Extract the [X, Y] coordinate from the center of the cell holding the provided text.  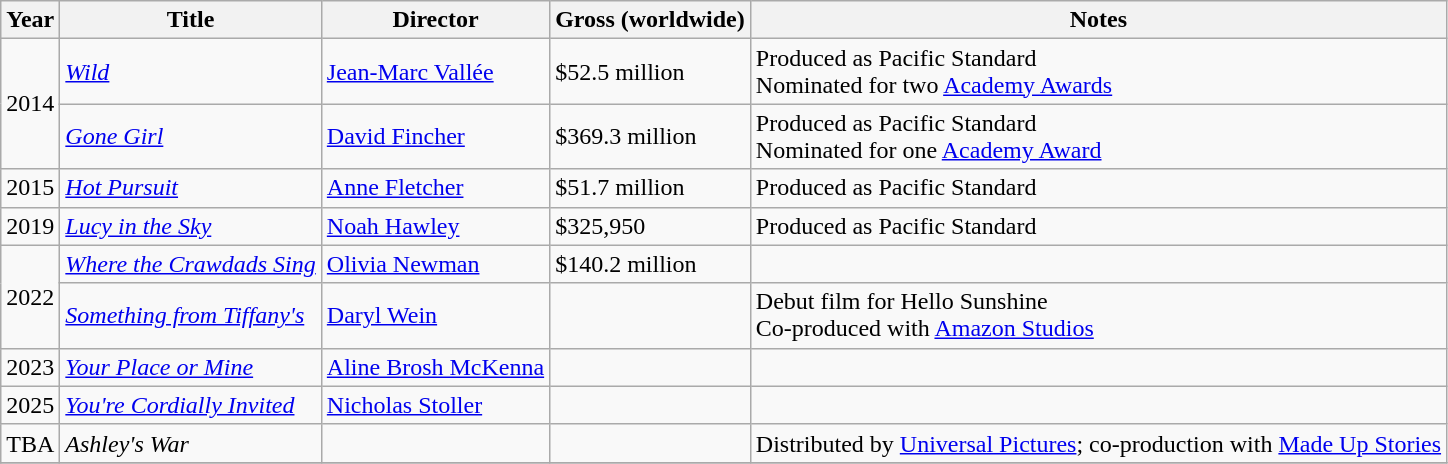
Jean-Marc Vallée [435, 72]
TBA [30, 443]
You're Cordially Invited [190, 405]
2025 [30, 405]
Nicholas Stoller [435, 405]
Produced as Pacific StandardNominated for one Academy Award [1098, 136]
Wild [190, 72]
Your Place or Mine [190, 367]
Distributed by Universal Pictures; co-production with Made Up Stories [1098, 443]
Noah Hawley [435, 226]
$51.7 million [650, 188]
Olivia Newman [435, 264]
Year [30, 20]
Debut film for Hello SunshineCo-produced with Amazon Studios [1098, 316]
Daryl Wein [435, 316]
Something from Tiffany's [190, 316]
Where the Crawdads Sing [190, 264]
Hot Pursuit [190, 188]
Ashley's War [190, 443]
Director [435, 20]
Title [190, 20]
Gross (worldwide) [650, 20]
David Fincher [435, 136]
2022 [30, 296]
2015 [30, 188]
$140.2 million [650, 264]
Produced as Pacific StandardNominated for two Academy Awards [1098, 72]
Lucy in the Sky [190, 226]
$325,950 [650, 226]
2023 [30, 367]
2014 [30, 104]
$369.3 million [650, 136]
Gone Girl [190, 136]
Aline Brosh McKenna [435, 367]
$52.5 million [650, 72]
Notes [1098, 20]
Anne Fletcher [435, 188]
2019 [30, 226]
